Search for the cell housing the specified text and yield its [X, Y] center coordinate. 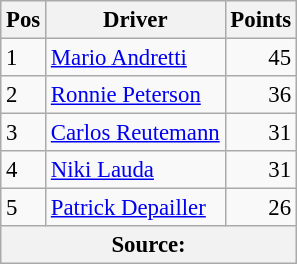
36 [260, 95]
Niki Lauda [136, 170]
2 [24, 95]
1 [24, 58]
5 [24, 208]
Ronnie Peterson [136, 95]
26 [260, 208]
3 [24, 133]
4 [24, 170]
Mario Andretti [136, 58]
Driver [136, 20]
Carlos Reutemann [136, 133]
45 [260, 58]
Points [260, 20]
Patrick Depailler [136, 208]
Pos [24, 20]
Source: [149, 245]
